From the cell containing the given text, extract its center point as [x, y] coordinate. 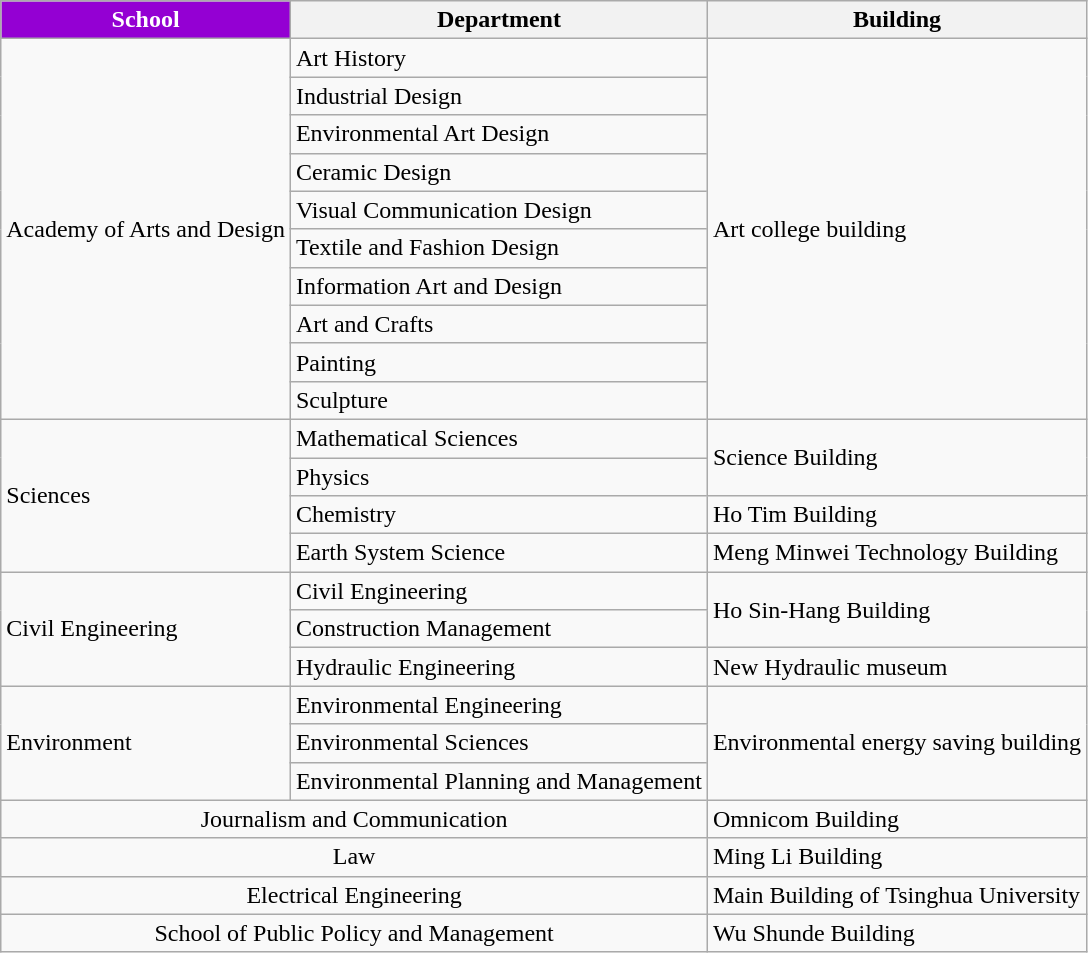
Main Building of Tsinghua University [896, 895]
School [146, 20]
Physics [498, 477]
Department [498, 20]
Ceramic Design [498, 172]
Painting [498, 362]
Art and Crafts [498, 324]
Environmental Engineering [498, 705]
Art college building [896, 230]
Hydraulic Engineering [498, 667]
Building [896, 20]
Textile and Fashion Design [498, 248]
Omnicom Building [896, 819]
Science Building [896, 457]
Sculpture [498, 400]
Art History [498, 58]
Earth System Science [498, 553]
Sciences [146, 495]
Chemistry [498, 515]
Ming Li Building [896, 857]
Environmental Sciences [498, 743]
Ho Sin-Hang Building [896, 610]
Meng Minwei Technology Building [896, 553]
Mathematical Sciences [498, 438]
Construction Management [498, 629]
Journalism and Communication [354, 819]
Electrical Engineering [354, 895]
Industrial Design [498, 96]
Environmental Planning and Management [498, 781]
Environmental Art Design [498, 134]
New Hydraulic museum [896, 667]
School of Public Policy and Management [354, 933]
Visual Communication Design [498, 210]
Information Art and Design [498, 286]
Academy of Arts and Design [146, 230]
Ho Tim Building [896, 515]
Environmental energy saving building [896, 743]
Environment [146, 743]
Law [354, 857]
Wu Shunde Building [896, 933]
